For the text-containing cell, return its midpoint in [X, Y] coordinate format. 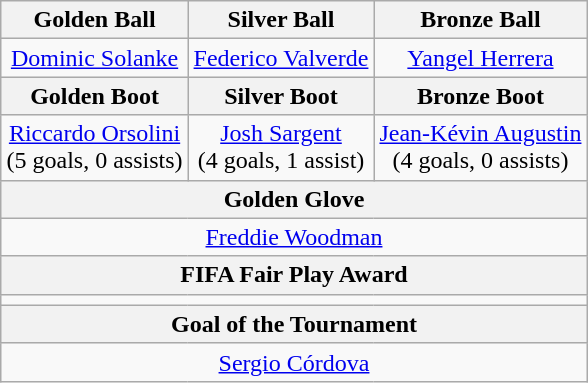
Sergio Córdova [294, 362]
Golden Ball [94, 20]
FIFA Fair Play Award [294, 275]
Jean-Kévin Augustin(4 goals, 0 assists) [480, 148]
Josh Sargent(4 goals, 1 assist) [281, 148]
Federico Valverde [281, 58]
Bronze Boot [480, 96]
Riccardo Orsolini(5 goals, 0 assists) [94, 148]
Silver Ball [281, 20]
Freddie Woodman [294, 237]
Golden Glove [294, 199]
Bronze Ball [480, 20]
Golden Boot [94, 96]
Yangel Herrera [480, 58]
Dominic Solanke [94, 58]
Silver Boot [281, 96]
Goal of the Tournament [294, 324]
